Identify which cell holds the provided text, then report its [x, y] central coordinate. 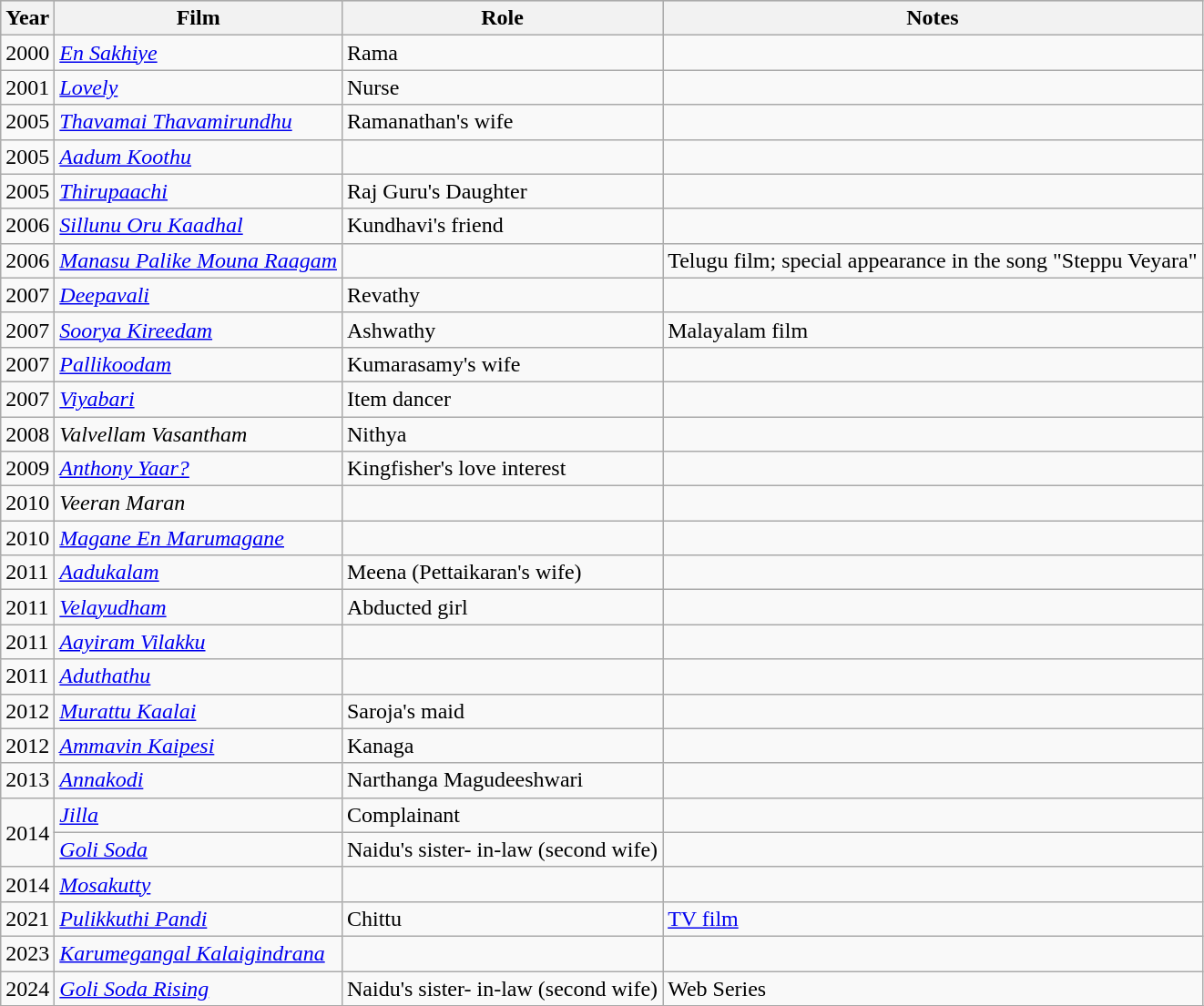
Role [502, 18]
Narthanga Magudeeshwari [502, 780]
2001 [27, 87]
Sillunu Oru Kaadhal [199, 226]
2023 [27, 953]
Malayalam film [933, 330]
2013 [27, 780]
Manasu Palike Mouna Raagam [199, 260]
Aadum Koothu [199, 157]
Magane En Marumagane [199, 538]
Nurse [502, 87]
Nithya [502, 434]
TV film [933, 919]
Mosakutty [199, 884]
Pulikkuthi Pandi [199, 919]
Aduthathu [199, 676]
Goli Soda Rising [199, 988]
Murattu Kaalai [199, 711]
Ramanathan's wife [502, 122]
Abducted girl [502, 607]
Thirupaachi [199, 191]
Goli Soda [199, 849]
Revathy [502, 295]
Ashwathy [502, 330]
Raj Guru's Daughter [502, 191]
2021 [27, 919]
Velayudham [199, 607]
Kingfisher's love interest [502, 469]
2024 [27, 988]
Complainant [502, 815]
Web Series [933, 988]
Thavamai Thavamirundhu [199, 122]
En Sakhiye [199, 53]
Veeran Maran [199, 503]
Pallikoodam [199, 364]
Saroja's maid [502, 711]
Rama [502, 53]
2009 [27, 469]
Anthony Yaar? [199, 469]
Ammavin Kaipesi [199, 746]
Kundhavi's friend [502, 226]
Film [199, 18]
2008 [27, 434]
Aadukalam [199, 573]
Telugu film; special appearance in the song "Steppu Veyara" [933, 260]
Item dancer [502, 399]
Viyabari [199, 399]
Kumarasamy's wife [502, 364]
Annakodi [199, 780]
Kanaga [502, 746]
Aayiram Vilakku [199, 642]
Jilla [199, 815]
Notes [933, 18]
Deepavali [199, 295]
Lovely [199, 87]
2000 [27, 53]
Soorya Kireedam [199, 330]
Meena (Pettaikaran's wife) [502, 573]
Year [27, 18]
Valvellam Vasantham [199, 434]
Karumegangal Kalaigindrana [199, 953]
Chittu [502, 919]
